Pinpoint the cell where the given text exists, returning its [x, y] midpoint coordinate. 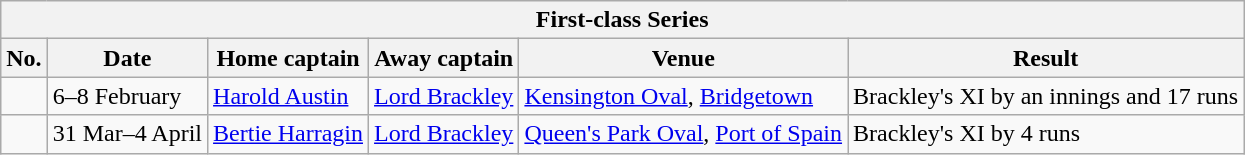
Home captain [288, 58]
No. [24, 58]
Venue [684, 58]
Queen's Park Oval, Port of Spain [684, 134]
Kensington Oval, Bridgetown [684, 96]
Result [1046, 58]
Brackley's XI by 4 runs [1046, 134]
6–8 February [127, 96]
First-class Series [622, 20]
Harold Austin [288, 96]
Away captain [444, 58]
Brackley's XI by an innings and 17 runs [1046, 96]
Bertie Harragin [288, 134]
31 Mar–4 April [127, 134]
Date [127, 58]
